Determine the (X, Y) coordinate at the center of the cell enclosing the given text.  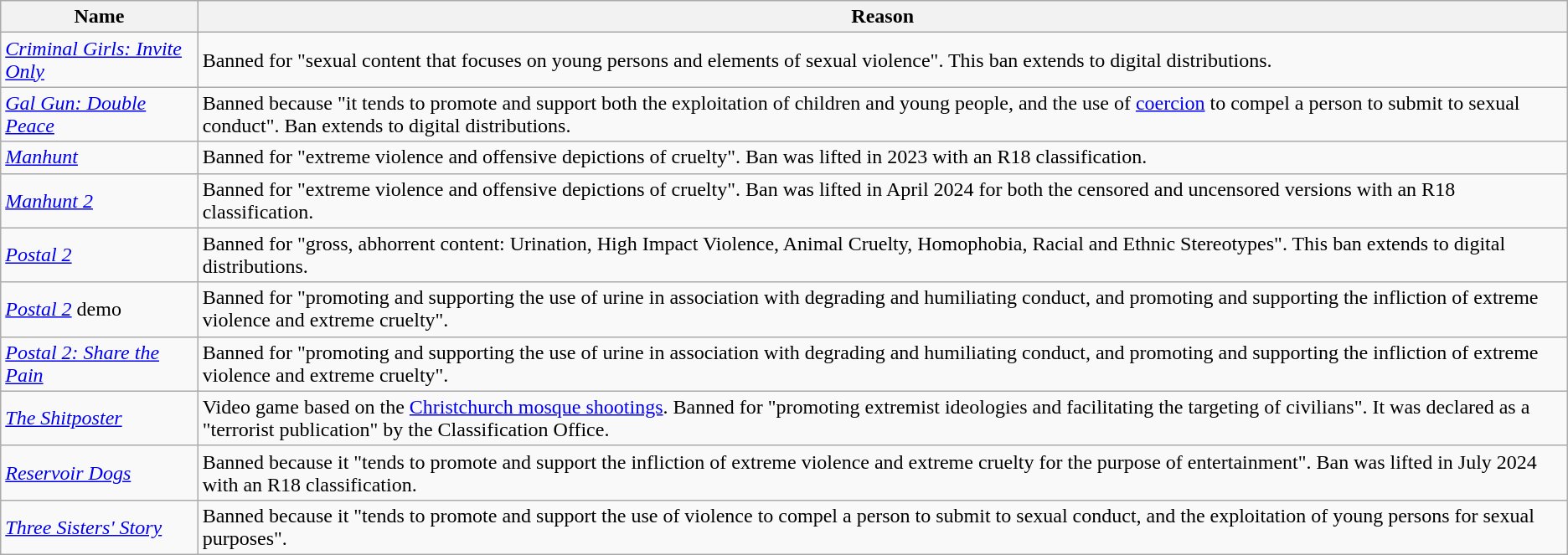
Name (99, 17)
Banned for "extreme violence and offensive depictions of cruelty". Ban was lifted in 2023 with an R18 classification. (883, 157)
Postal 2 demo (99, 310)
The Shitposter (99, 419)
Postal 2 (99, 254)
Reservoir Dogs (99, 472)
Criminal Girls: Invite Only (99, 60)
Banned for "sexual content that focuses on young persons and elements of sexual violence". This ban extends to digital distributions. (883, 60)
Gal Gun: Double Peace (99, 114)
Manhunt 2 (99, 201)
Manhunt (99, 157)
Postal 2: Share the Pain (99, 363)
Three Sisters' Story (99, 527)
Reason (883, 17)
